Determine the [X, Y] coordinate at the center of the cell enclosing the given text.  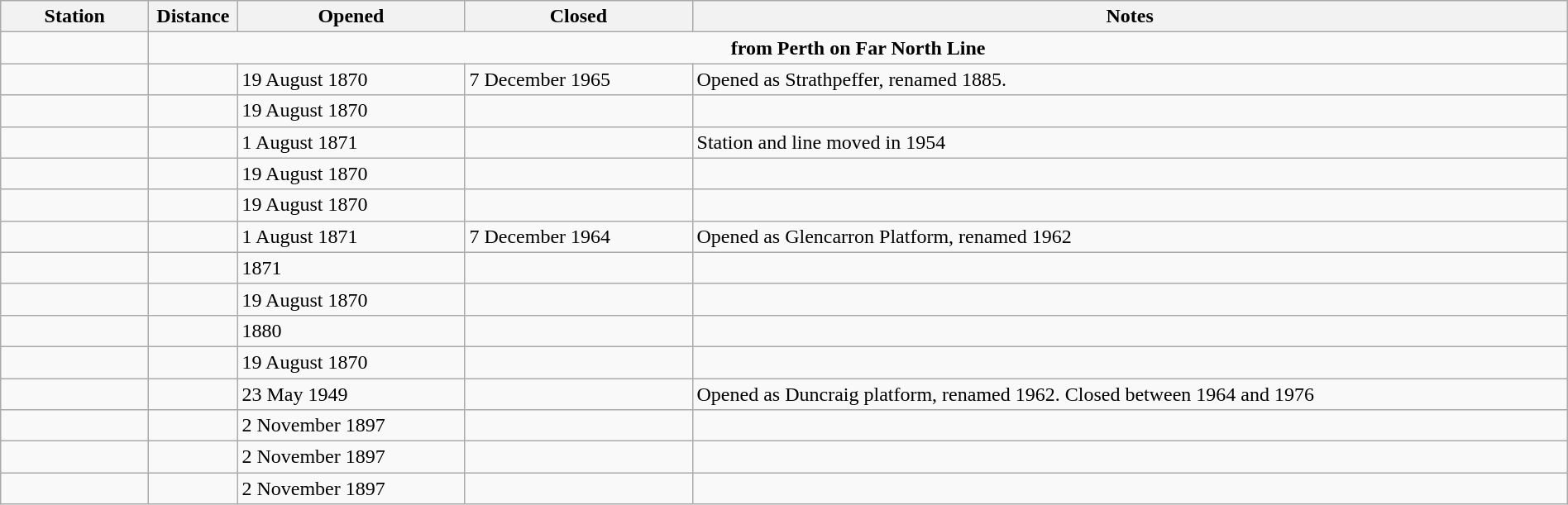
1880 [351, 331]
Closed [579, 17]
Opened as Strathpeffer, renamed 1885. [1130, 79]
Distance [194, 17]
7 December 1965 [579, 79]
23 May 1949 [351, 394]
1871 [351, 268]
from Perth on Far North Line [858, 48]
Opened as Duncraig platform, renamed 1962. Closed between 1964 and 1976 [1130, 394]
Opened as Glencarron Platform, renamed 1962 [1130, 236]
Opened [351, 17]
Notes [1130, 17]
Station [74, 17]
Station and line moved in 1954 [1130, 142]
7 December 1964 [579, 236]
